Output the (X, Y) coordinate of the center of the cell containing the given text.  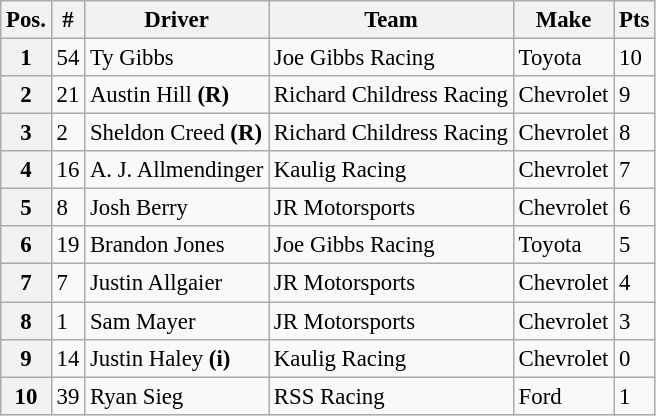
Pos. (26, 20)
54 (68, 58)
39 (68, 396)
A. J. Allmendinger (177, 170)
Make (563, 20)
14 (68, 358)
Josh Berry (177, 208)
Pts (634, 20)
0 (634, 358)
16 (68, 170)
# (68, 20)
Sam Mayer (177, 321)
19 (68, 245)
Justin Haley (i) (177, 358)
21 (68, 95)
Team (392, 20)
Ryan Sieg (177, 396)
Justin Allgaier (177, 283)
Sheldon Creed (R) (177, 133)
Ford (563, 396)
Austin Hill (R) (177, 95)
Ty Gibbs (177, 58)
Driver (177, 20)
RSS Racing (392, 396)
Brandon Jones (177, 245)
